Return (X, Y) of the center of cell containing provided text 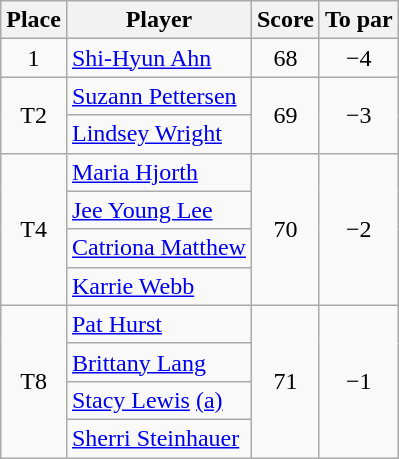
71 (285, 381)
Pat Hurst (158, 324)
68 (285, 58)
T8 (34, 381)
−1 (358, 381)
To par (358, 20)
−4 (358, 58)
Shi-Hyun Ahn (158, 58)
Jee Young Lee (158, 210)
−3 (358, 115)
Player (158, 20)
Place (34, 20)
Score (285, 20)
69 (285, 115)
T2 (34, 115)
Sherri Steinhauer (158, 438)
−2 (358, 229)
Maria Hjorth (158, 172)
Lindsey Wright (158, 134)
Karrie Webb (158, 286)
Stacy Lewis (a) (158, 400)
1 (34, 58)
Suzann Pettersen (158, 96)
T4 (34, 229)
Brittany Lang (158, 362)
70 (285, 229)
Catriona Matthew (158, 248)
